From the cell containing the given text, extract its center point as (X, Y) coordinate. 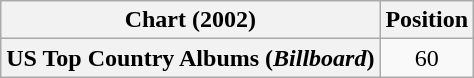
Position (427, 20)
Chart (2002) (190, 20)
60 (427, 58)
US Top Country Albums (Billboard) (190, 58)
